Determine the [X, Y] coordinate at the center of the cell enclosing the given text.  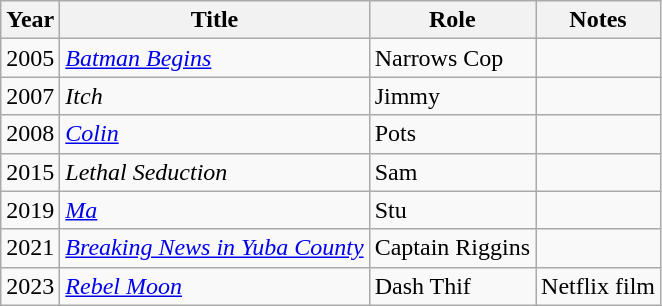
2008 [30, 134]
2005 [30, 58]
2021 [30, 248]
Itch [214, 96]
2007 [30, 96]
Colin [214, 134]
Notes [598, 20]
Dash Thif [452, 286]
Batman Begins [214, 58]
2019 [30, 210]
Year [30, 20]
Rebel Moon [214, 286]
Stu [452, 210]
Ma [214, 210]
Netflix film [598, 286]
Sam [452, 172]
Breaking News in Yuba County [214, 248]
Narrows Cop [452, 58]
2015 [30, 172]
Pots [452, 134]
Lethal Seduction [214, 172]
Role [452, 20]
2023 [30, 286]
Jimmy [452, 96]
Captain Riggins [452, 248]
Title [214, 20]
